Detect which cell encompasses the target text, then output its (X, Y) center coordinate. 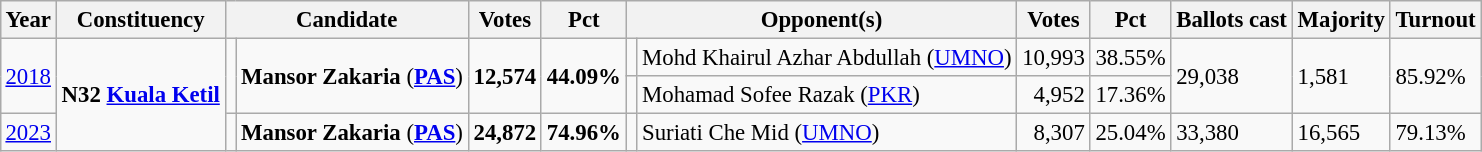
79.13% (1436, 133)
29,038 (1232, 76)
24,872 (504, 133)
Mohd Khairul Azhar Abdullah (UMNO) (827, 57)
25.04% (1130, 133)
Suriati Che Mid (UMNO) (827, 133)
2018 (28, 76)
Year (28, 20)
1,581 (1341, 76)
16,565 (1341, 133)
10,993 (1054, 57)
Constituency (140, 20)
Candidate (346, 20)
85.92% (1436, 76)
4,952 (1054, 95)
38.55% (1130, 57)
Mohamad Sofee Razak (PKR) (827, 95)
Majority (1341, 20)
Turnout (1436, 20)
12,574 (504, 76)
Ballots cast (1232, 20)
8,307 (1054, 133)
33,380 (1232, 133)
N32 Kuala Ketil (140, 94)
Opponent(s) (822, 20)
17.36% (1130, 95)
74.96% (584, 133)
2023 (28, 133)
44.09% (584, 76)
